Output the [X, Y] coordinate of the center of the cell containing the given text.  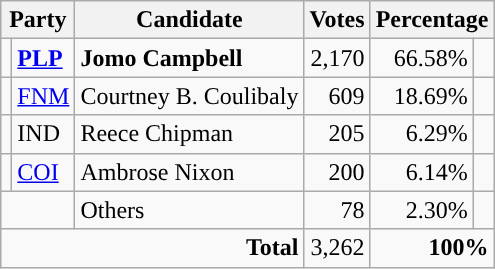
2.30% [422, 210]
3,262 [337, 248]
205 [337, 134]
PLP [44, 58]
Party [38, 20]
FNM [44, 96]
100% [432, 248]
Reece Chipman [190, 134]
200 [337, 172]
Votes [337, 20]
Others [190, 210]
2,170 [337, 58]
Ambrose Nixon [190, 172]
Candidate [190, 20]
Percentage [432, 20]
609 [337, 96]
Total [152, 248]
COI [44, 172]
18.69% [422, 96]
6.29% [422, 134]
78 [337, 210]
IND [44, 134]
6.14% [422, 172]
66.58% [422, 58]
Courtney B. Coulibaly [190, 96]
Jomo Campbell [190, 58]
